Search for the cell housing the specified text and yield its (x, y) center coordinate. 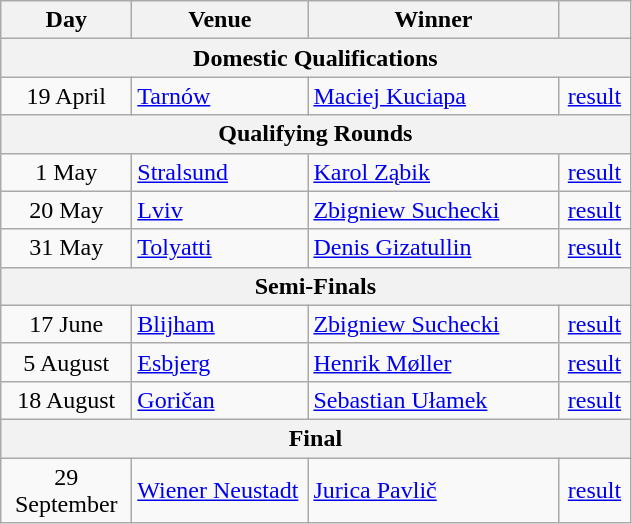
Tolyatti (220, 248)
Maciej Kuciapa (434, 96)
Semi-Finals (316, 286)
Blijham (220, 324)
Goričan (220, 400)
18 August (66, 400)
17 June (66, 324)
Sebastian Ułamek (434, 400)
Winner (434, 20)
Qualifying Rounds (316, 134)
Wiener Neustadt (220, 490)
Esbjerg (220, 362)
Lviv (220, 210)
29 September (66, 490)
1 May (66, 172)
Stralsund (220, 172)
Jurica Pavlič (434, 490)
20 May (66, 210)
31 May (66, 248)
Henrik Møller (434, 362)
Venue (220, 20)
Domestic Qualifications (316, 58)
5 August (66, 362)
Final (316, 438)
Tarnów (220, 96)
Karol Ząbik (434, 172)
Day (66, 20)
Denis Gizatullin (434, 248)
19 April (66, 96)
